Identify which cell holds the provided text, then report its [x, y] central coordinate. 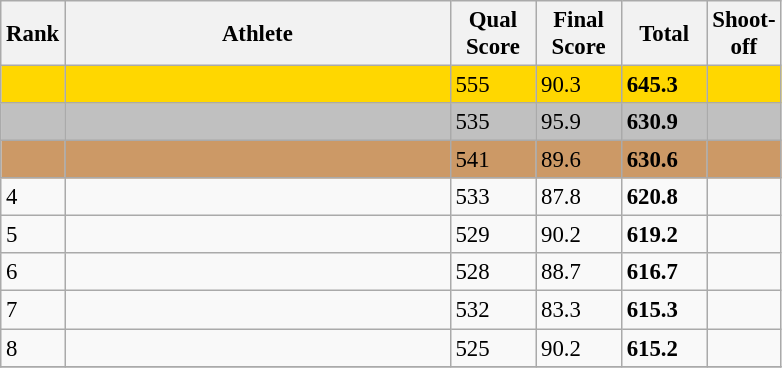
8 [33, 348]
88.7 [579, 273]
95.9 [579, 122]
630.9 [664, 122]
525 [493, 348]
90.3 [579, 85]
615.2 [664, 348]
533 [493, 197]
89.6 [579, 160]
Athlete [258, 34]
535 [493, 122]
83.3 [579, 310]
87.8 [579, 197]
615.3 [664, 310]
532 [493, 310]
6 [33, 273]
Rank [33, 34]
645.3 [664, 85]
Qual Score [493, 34]
630.6 [664, 160]
619.2 [664, 235]
555 [493, 85]
528 [493, 273]
7 [33, 310]
616.7 [664, 273]
4 [33, 197]
5 [33, 235]
529 [493, 235]
620.8 [664, 197]
Shoot-off [744, 34]
541 [493, 160]
Final Score [579, 34]
Total [664, 34]
